Locate the cell with the specified text and output its (X, Y) center coordinate. 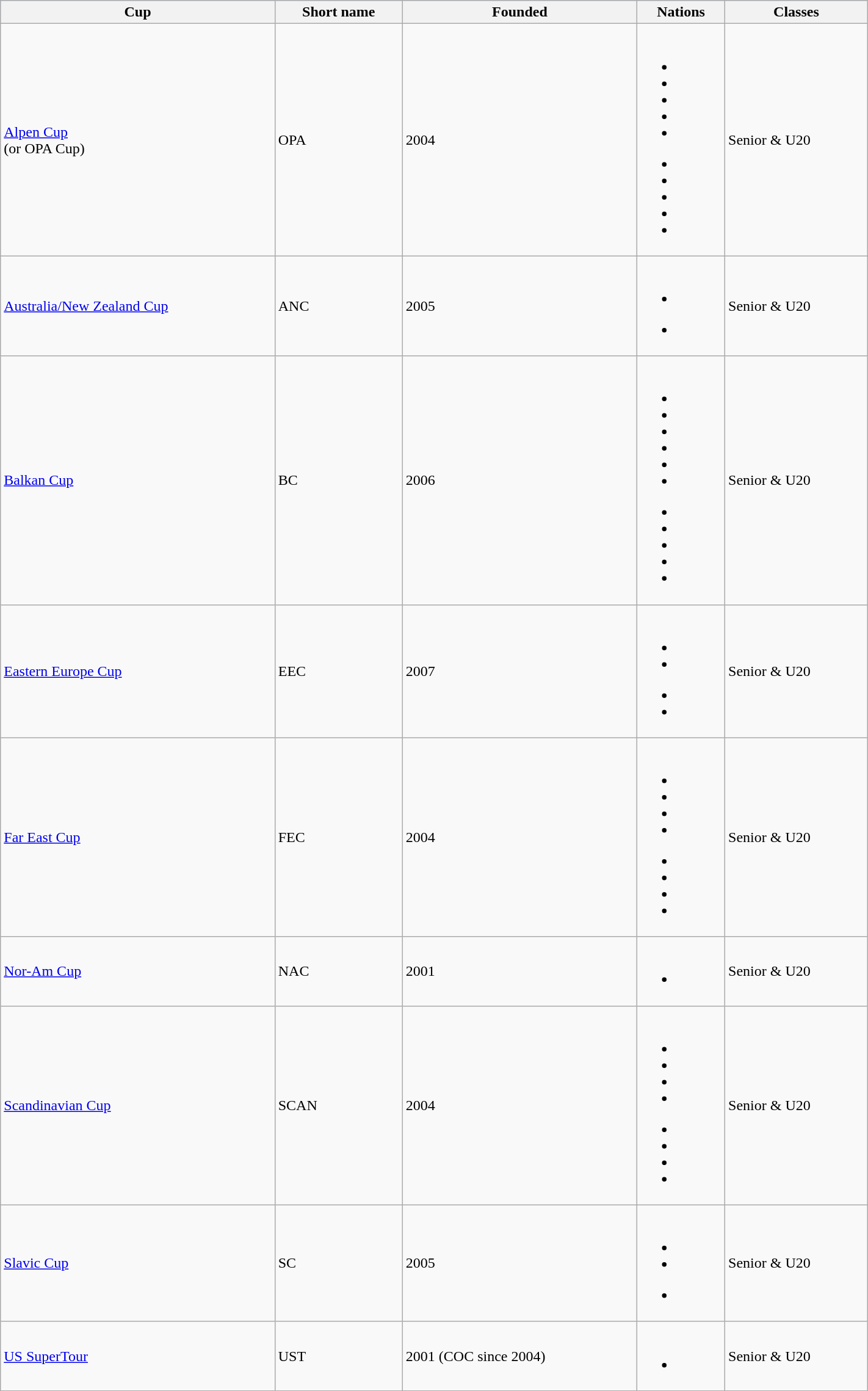
Classes (797, 12)
FEC (338, 837)
Slavic Cup (138, 1263)
NAC (338, 971)
2001 (COC since 2004) (519, 1356)
Short name (338, 12)
Scandinavian Cup (138, 1105)
US SuperTour (138, 1356)
OPA (338, 140)
2006 (519, 480)
Far East Cup (138, 837)
ANC (338, 306)
SC (338, 1263)
BC (338, 480)
Balkan Cup (138, 480)
Australia/New Zealand Cup (138, 306)
Eastern Europe Cup (138, 671)
2001 (519, 971)
SCAN (338, 1105)
EEC (338, 671)
Alpen Cup(or OPA Cup) (138, 140)
Founded (519, 12)
Cup (138, 12)
UST (338, 1356)
Nations (681, 12)
2007 (519, 671)
Nor-Am Cup (138, 971)
